Pinpoint the cell where the given text exists, returning its [X, Y] midpoint coordinate. 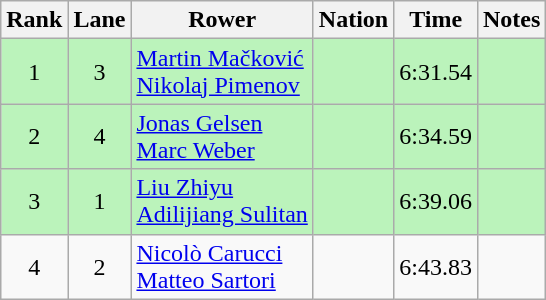
Notes [511, 20]
6:43.83 [436, 266]
Rank [34, 20]
6:34.59 [436, 136]
Liu ZhiyuAdilijiang Sulitan [222, 202]
6:39.06 [436, 202]
6:31.54 [436, 72]
Rower [222, 20]
Lane [100, 20]
Nicolò CarucciMatteo Sartori [222, 266]
Jonas GelsenMarc Weber [222, 136]
Nation [353, 20]
Time [436, 20]
Martin MačkovićNikolaj Pimenov [222, 72]
